Detect which cell encompasses the target text, then output its (x, y) center coordinate. 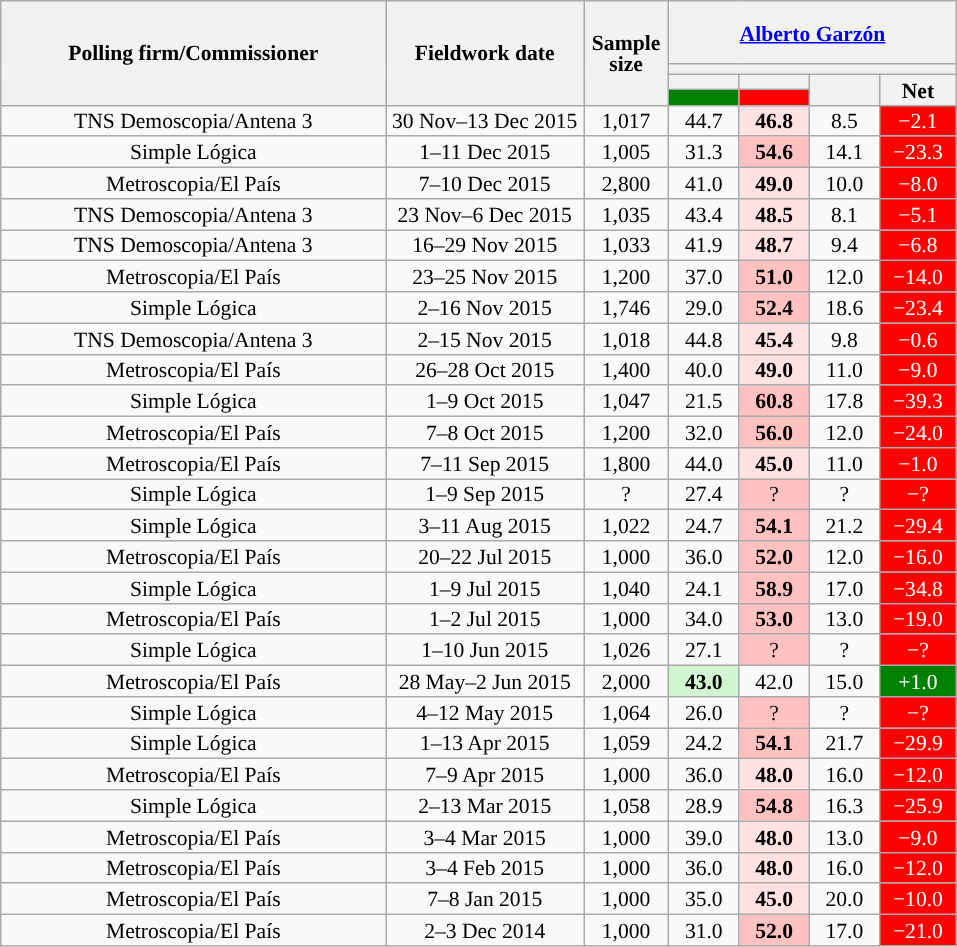
27.4 (704, 494)
28.9 (704, 806)
14.1 (844, 152)
−34.8 (918, 588)
44.0 (704, 464)
54.6 (774, 152)
17.8 (844, 402)
1–11 Dec 2015 (485, 152)
32.0 (704, 432)
16.3 (844, 806)
18.6 (844, 308)
2,000 (626, 682)
54.8 (774, 806)
1,022 (626, 526)
37.0 (704, 276)
48.7 (774, 246)
52.4 (774, 308)
−29.9 (918, 744)
26–28 Oct 2015 (485, 370)
−29.4 (918, 526)
1,746 (626, 308)
39.0 (704, 836)
1,040 (626, 588)
−24.0 (918, 432)
51.0 (774, 276)
1–13 Apr 2015 (485, 744)
43.4 (704, 214)
31.3 (704, 152)
21.7 (844, 744)
9.4 (844, 246)
2–16 Nov 2015 (485, 308)
20.0 (844, 900)
1,800 (626, 464)
1,058 (626, 806)
3–4 Mar 2015 (485, 836)
44.7 (704, 120)
−0.6 (918, 338)
29.0 (704, 308)
−39.3 (918, 402)
7–9 Apr 2015 (485, 774)
−2.1 (918, 120)
7–8 Oct 2015 (485, 432)
1,047 (626, 402)
23–25 Nov 2015 (485, 276)
7–10 Dec 2015 (485, 184)
21.5 (704, 402)
26.0 (704, 712)
56.0 (774, 432)
24.1 (704, 588)
46.8 (774, 120)
1,018 (626, 338)
1,059 (626, 744)
9.8 (844, 338)
7–8 Jan 2015 (485, 900)
24.7 (704, 526)
35.0 (704, 900)
28 May–2 Jun 2015 (485, 682)
30 Nov–13 Dec 2015 (485, 120)
1,033 (626, 246)
40.0 (704, 370)
−8.0 (918, 184)
1,035 (626, 214)
16–29 Nov 2015 (485, 246)
41.0 (704, 184)
1–10 Jun 2015 (485, 650)
−1.0 (918, 464)
−16.0 (918, 556)
−23.3 (918, 152)
1,017 (626, 120)
48.5 (774, 214)
2–13 Mar 2015 (485, 806)
1,400 (626, 370)
31.0 (704, 930)
2,800 (626, 184)
Fieldwork date (485, 53)
1–2 Jul 2015 (485, 618)
+1.0 (918, 682)
2–15 Nov 2015 (485, 338)
1,005 (626, 152)
41.9 (704, 246)
43.0 (704, 682)
4–12 May 2015 (485, 712)
−6.8 (918, 246)
60.8 (774, 402)
44.8 (704, 338)
53.0 (774, 618)
23 Nov–6 Dec 2015 (485, 214)
2–3 Dec 2014 (485, 930)
15.0 (844, 682)
−14.0 (918, 276)
Net (918, 90)
−5.1 (918, 214)
−21.0 (918, 930)
−23.4 (918, 308)
58.9 (774, 588)
24.2 (704, 744)
1–9 Oct 2015 (485, 402)
21.2 (844, 526)
20–22 Jul 2015 (485, 556)
−10.0 (918, 900)
3–11 Aug 2015 (485, 526)
Polling firm/Commissioner (194, 53)
8.1 (844, 214)
42.0 (774, 682)
1–9 Sep 2015 (485, 494)
3–4 Feb 2015 (485, 868)
−19.0 (918, 618)
10.0 (844, 184)
Alberto Garzón (813, 32)
27.1 (704, 650)
Sample size (626, 53)
8.5 (844, 120)
34.0 (704, 618)
7–11 Sep 2015 (485, 464)
1–9 Jul 2015 (485, 588)
1,026 (626, 650)
−25.9 (918, 806)
45.4 (774, 338)
1,064 (626, 712)
